Determine the (x, y) coordinate at the center of the cell enclosing the given text.  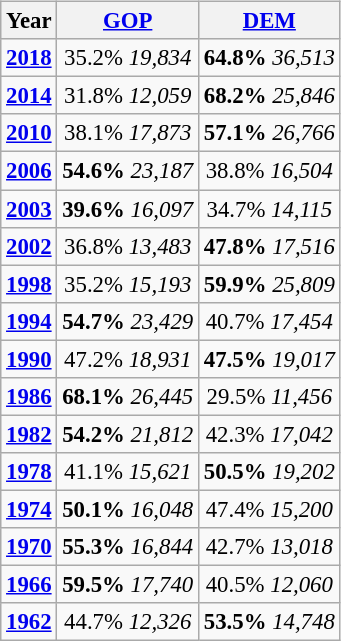
50.1% 16,048 (128, 509)
1990 (29, 359)
34.7% 14,115 (269, 209)
68.1% 26,445 (128, 396)
2006 (29, 171)
42.7% 13,018 (269, 547)
1982 (29, 434)
1978 (29, 472)
55.3% 16,844 (128, 547)
38.8% 16,504 (269, 171)
GOP (128, 21)
29.5% 11,456 (269, 396)
41.1% 15,621 (128, 472)
47.8% 17,516 (269, 246)
59.9% 25,809 (269, 284)
1974 (29, 509)
2002 (29, 246)
44.7% 12,326 (128, 622)
31.8% 12,059 (128, 96)
DEM (269, 21)
1994 (29, 321)
1962 (29, 622)
47.5% 19,017 (269, 359)
40.7% 17,454 (269, 321)
2018 (29, 58)
36.8% 13,483 (128, 246)
64.8% 36,513 (269, 58)
35.2% 19,834 (128, 58)
59.5% 17,740 (128, 584)
1970 (29, 547)
Year (29, 21)
50.5% 19,202 (269, 472)
2010 (29, 133)
35.2% 15,193 (128, 284)
54.7% 23,429 (128, 321)
38.1% 17,873 (128, 133)
40.5% 12,060 (269, 584)
54.6% 23,187 (128, 171)
47.4% 15,200 (269, 509)
53.5% 14,748 (269, 622)
1986 (29, 396)
1998 (29, 284)
57.1% 26,766 (269, 133)
1966 (29, 584)
39.6% 16,097 (128, 209)
2014 (29, 96)
54.2% 21,812 (128, 434)
47.2% 18,931 (128, 359)
2003 (29, 209)
68.2% 25,846 (269, 96)
42.3% 17,042 (269, 434)
